From the cell containing the given text, extract its center point as (x, y) coordinate. 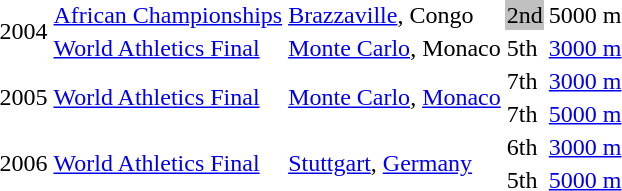
6th (524, 147)
Brazzaville, Congo (395, 15)
African Championships (168, 15)
2nd (524, 15)
5th (524, 48)
